Determine the (x, y) coordinate at the center of the cell enclosing the given text.  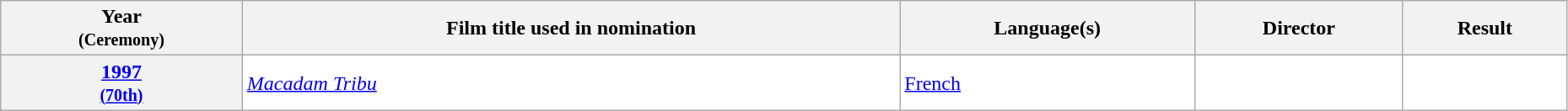
Year(Ceremony) (121, 29)
Macadam Tribu (571, 82)
Result (1484, 29)
Language(s) (1048, 29)
Film title used in nomination (571, 29)
French (1048, 82)
1997(70th) (121, 82)
Director (1299, 29)
